Find where the given text appears and provide that cell's center as (X, Y) coordinate. 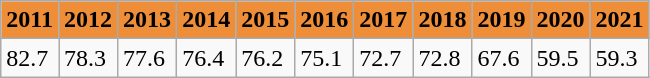
72.8 (442, 58)
2016 (324, 20)
2014 (206, 20)
76.4 (206, 58)
67.6 (502, 58)
2020 (560, 20)
2015 (266, 20)
2017 (384, 20)
76.2 (266, 58)
2018 (442, 20)
75.1 (324, 58)
2013 (148, 20)
59.3 (620, 58)
78.3 (88, 58)
2021 (620, 20)
2019 (502, 20)
72.7 (384, 58)
59.5 (560, 58)
77.6 (148, 58)
2012 (88, 20)
2011 (30, 20)
82.7 (30, 58)
